Determine the [x, y] coordinate at the center of the cell enclosing the given text.  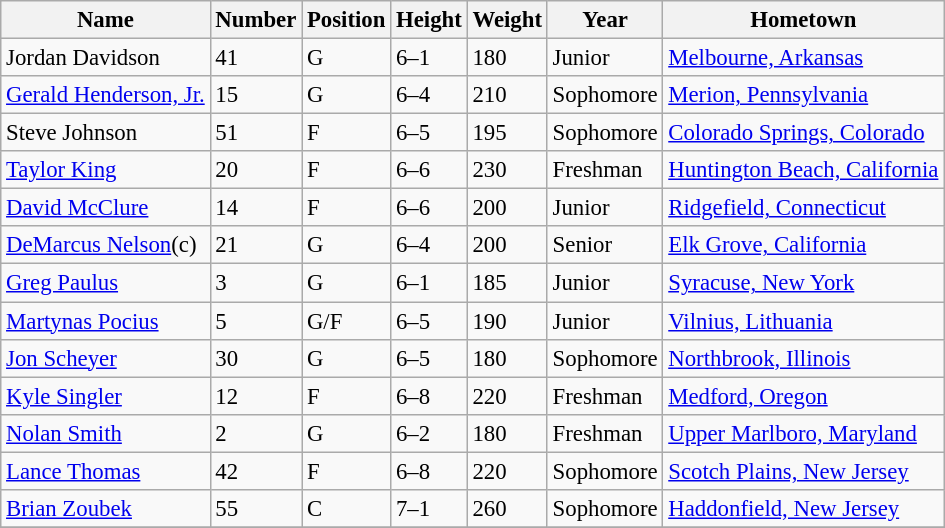
Northbrook, Illinois [804, 358]
DeMarcus Nelson(c) [106, 245]
Steve Johnson [106, 133]
Lance Thomas [106, 471]
21 [256, 245]
Elk Grove, California [804, 245]
Kyle Singler [106, 396]
Melbourne, Arkansas [804, 58]
7–1 [429, 509]
C [346, 509]
Merion, Pennsylvania [804, 95]
Hometown [804, 20]
Height [429, 20]
2 [256, 433]
Brian Zoubek [106, 509]
Syracuse, New York [804, 283]
20 [256, 170]
Upper Marlboro, Maryland [804, 433]
Taylor King [106, 170]
Senior [605, 245]
260 [507, 509]
Colorado Springs, Colorado [804, 133]
Number [256, 20]
Scotch Plains, New Jersey [804, 471]
Jordan Davidson [106, 58]
Ridgefield, Connecticut [804, 208]
5 [256, 321]
Medford, Oregon [804, 396]
3 [256, 283]
Gerald Henderson, Jr. [106, 95]
Position [346, 20]
42 [256, 471]
30 [256, 358]
Huntington Beach, California [804, 170]
12 [256, 396]
185 [507, 283]
41 [256, 58]
Martynas Pocius [106, 321]
Jon Scheyer [106, 358]
Weight [507, 20]
Name [106, 20]
195 [507, 133]
Vilnius, Lithuania [804, 321]
Haddonfield, New Jersey [804, 509]
55 [256, 509]
6–2 [429, 433]
190 [507, 321]
15 [256, 95]
Nolan Smith [106, 433]
G/F [346, 321]
14 [256, 208]
51 [256, 133]
Greg Paulus [106, 283]
Year [605, 20]
David McClure [106, 208]
210 [507, 95]
230 [507, 170]
